Find where the given text appears and provide that cell's center as (x, y) coordinate. 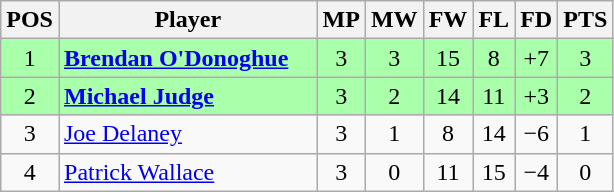
FD (536, 20)
Joe Delaney (188, 134)
MW (394, 20)
Michael Judge (188, 96)
Player (188, 20)
+7 (536, 58)
FL (494, 20)
Patrick Wallace (188, 172)
MP (341, 20)
4 (30, 172)
PTS (586, 20)
POS (30, 20)
Brendan O'Donoghue (188, 58)
FW (448, 20)
−6 (536, 134)
−4 (536, 172)
+3 (536, 96)
